Scan for the cell matching the given text and deliver its (x, y) coordinate at center. 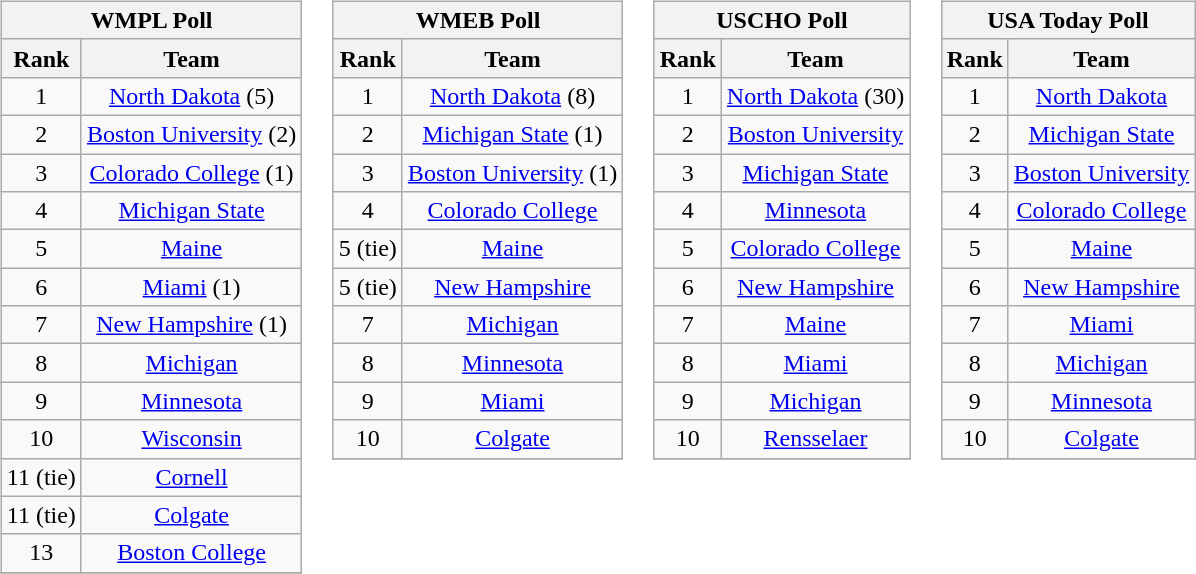
North Dakota (8) (512, 96)
Colorado College (1) (191, 173)
WMPL Poll (152, 20)
USCHO Poll (782, 20)
Wisconsin (191, 439)
Miami (1) (191, 287)
Michigan State (1) (512, 134)
Rensselaer (815, 439)
Boston University (2) (191, 134)
WMEB Poll (478, 20)
Boston College (191, 553)
Cornell (191, 477)
Boston University (1) (512, 173)
North Dakota (30) (815, 96)
North Dakota (5) (191, 96)
13 (41, 553)
North Dakota (1101, 96)
New Hampshire (1) (191, 325)
USA Today Poll (1068, 20)
